Detect which cell encompasses the target text, then output its [X, Y] center coordinate. 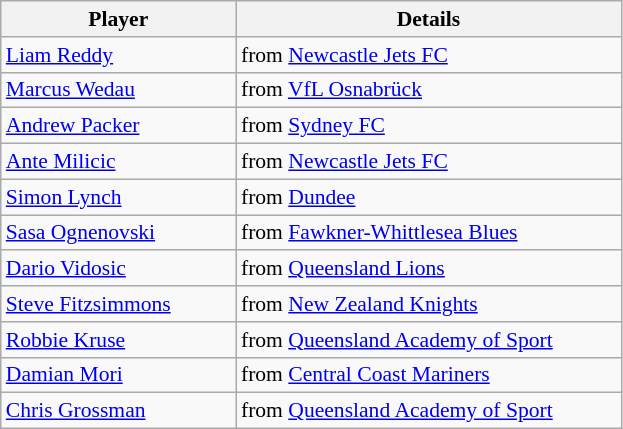
from Sydney FC [428, 126]
Chris Grossman [118, 411]
Marcus Wedau [118, 90]
Robbie Kruse [118, 340]
Dario Vidosic [118, 269]
from New Zealand Knights [428, 304]
from Queensland Lions [428, 269]
Damian Mori [118, 375]
Simon Lynch [118, 197]
Details [428, 19]
Steve Fitzsimmons [118, 304]
Sasa Ognenovski [118, 233]
Liam Reddy [118, 55]
from VfL Osnabrück [428, 90]
Player [118, 19]
from Dundee [428, 197]
from Fawkner-Whittlesea Blues [428, 233]
Andrew Packer [118, 126]
from Central Coast Mariners [428, 375]
Ante Milicic [118, 162]
